Output the (x, y) coordinate of the center of the cell containing the given text.  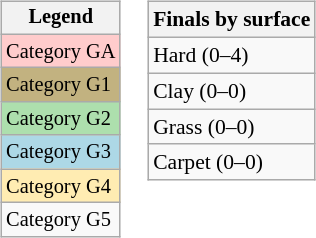
Category G3 (60, 152)
Category GA (60, 51)
Legend (60, 18)
Category G2 (60, 119)
Finals by surface (232, 20)
Carpet (0–0) (232, 162)
Clay (0–0) (232, 91)
Category G5 (60, 220)
Category G1 (60, 85)
Grass (0–0) (232, 127)
Category G4 (60, 186)
Hard (0–4) (232, 55)
